Extract the (X, Y) coordinate from the center of the cell holding the provided text.  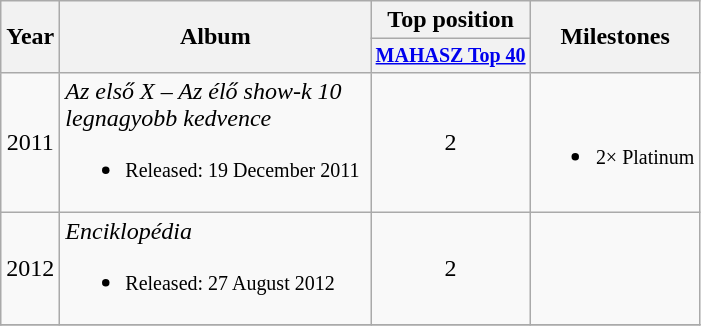
2011 (30, 142)
Az első X – Az élő show-k 10 legnagyobb kedvenceReleased: 19 December 2011 (216, 142)
Year (30, 37)
Milestones (615, 37)
MAHASZ Top 40 (450, 56)
EnciklopédiaReleased: 27 August 2012 (216, 268)
2012 (30, 268)
Top position (450, 20)
2× Platinum (615, 142)
Album (216, 37)
